From the cell containing the given text, extract its center point as (x, y) coordinate. 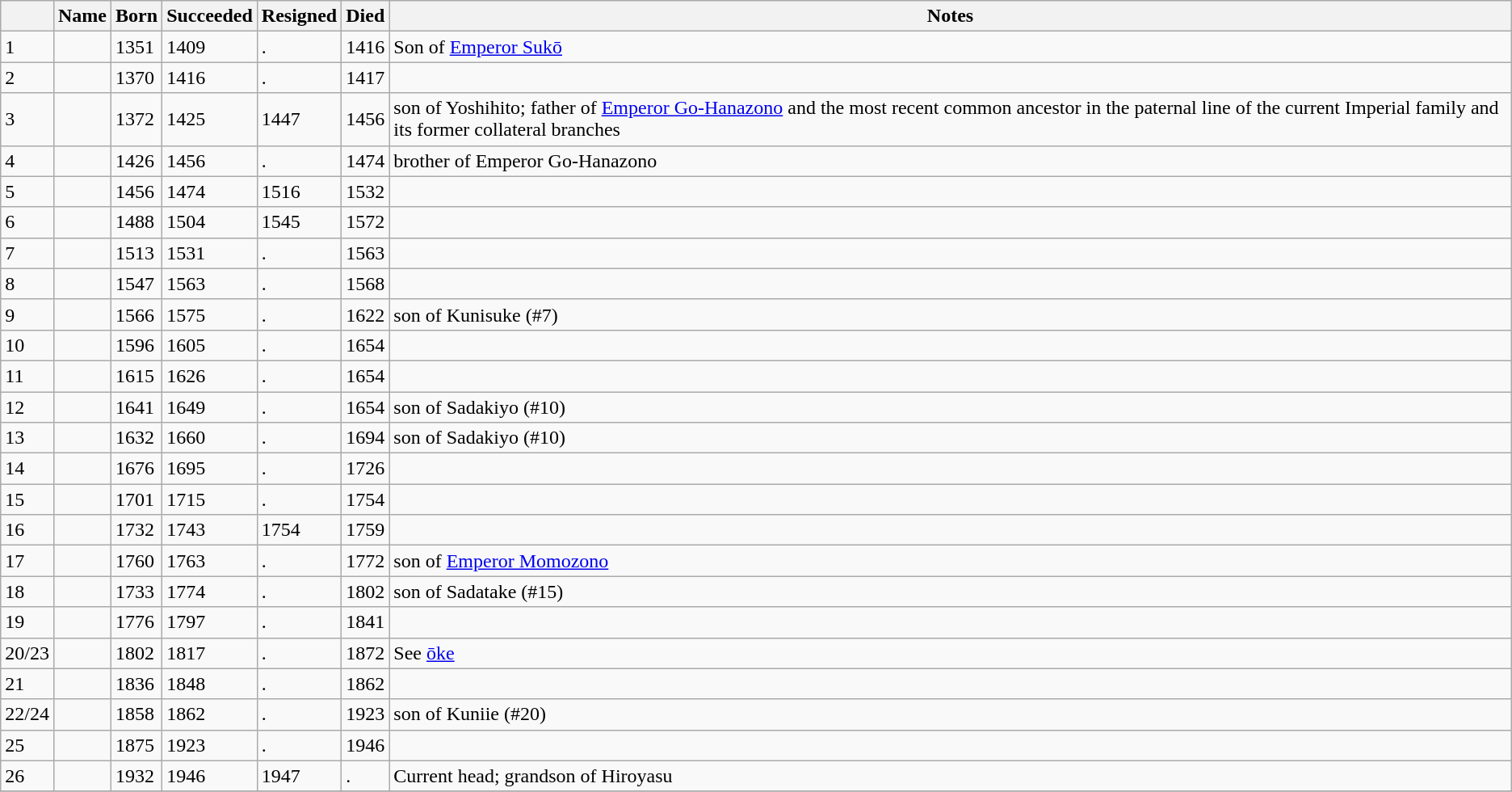
10 (27, 345)
16 (27, 530)
12 (27, 407)
1426 (137, 161)
21 (27, 684)
1409 (210, 47)
son of Kunisuke (#7) (950, 314)
Name (82, 16)
1694 (365, 438)
1572 (365, 222)
1875 (137, 745)
1575 (210, 314)
14 (27, 469)
1858 (137, 714)
1660 (210, 438)
1649 (210, 407)
1776 (137, 622)
1513 (137, 253)
See ōke (950, 653)
1504 (210, 222)
1701 (137, 499)
brother of Emperor Go-Hanazono (950, 161)
1568 (365, 284)
13 (27, 438)
5 (27, 192)
1351 (137, 47)
Resigned (299, 16)
1641 (137, 407)
20/23 (27, 653)
25 (27, 745)
18 (27, 592)
1760 (137, 561)
1759 (365, 530)
6 (27, 222)
11 (27, 376)
Succeeded (210, 16)
22/24 (27, 714)
7 (27, 253)
9 (27, 314)
15 (27, 499)
1417 (365, 78)
1605 (210, 345)
Son of Emperor Sukō (950, 47)
Notes (950, 16)
1726 (365, 469)
1566 (137, 314)
1531 (210, 253)
1622 (365, 314)
1732 (137, 530)
1763 (210, 561)
1547 (137, 284)
1695 (210, 469)
4 (27, 161)
1774 (210, 592)
1947 (299, 776)
1676 (137, 469)
1516 (299, 192)
1632 (137, 438)
1836 (137, 684)
1596 (137, 345)
1532 (365, 192)
1733 (137, 592)
1447 (299, 120)
1932 (137, 776)
1372 (137, 120)
1626 (210, 376)
1 (27, 47)
Died (365, 16)
1848 (210, 684)
1817 (210, 653)
son of Emperor Momozono (950, 561)
1772 (365, 561)
son of Kuniie (#20) (950, 714)
17 (27, 561)
Born (137, 16)
26 (27, 776)
son of Sadatake (#15) (950, 592)
19 (27, 622)
1370 (137, 78)
1743 (210, 530)
3 (27, 120)
1545 (299, 222)
1715 (210, 499)
1615 (137, 376)
Current head; grandson of Hiroyasu (950, 776)
2 (27, 78)
1872 (365, 653)
8 (27, 284)
1425 (210, 120)
1841 (365, 622)
1797 (210, 622)
1488 (137, 222)
